Capture the cell that displays the provided text and extract its (x, y) central coordinate. 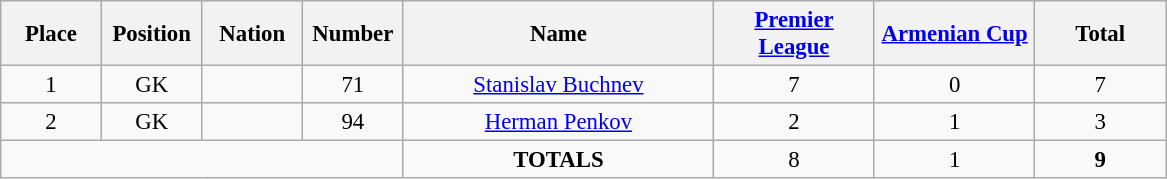
9 (1100, 160)
8 (794, 160)
Name (558, 34)
94 (354, 122)
Nation (252, 34)
Position (152, 34)
Total (1100, 34)
0 (954, 85)
Number (354, 34)
Premier League (794, 34)
71 (354, 85)
3 (1100, 122)
Herman Penkov (558, 122)
TOTALS (558, 160)
Stanislav Buchnev (558, 85)
Armenian Cup (954, 34)
Place (52, 34)
